Identify which cell holds the provided text, then report its (X, Y) central coordinate. 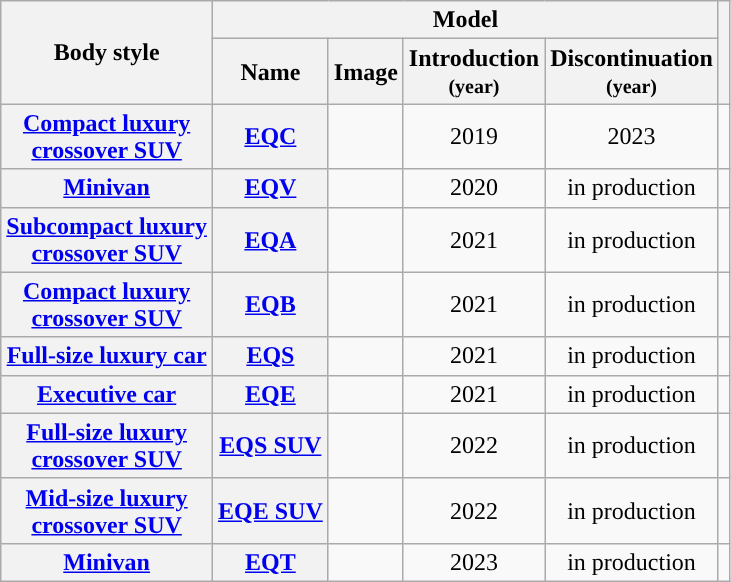
EQA (271, 240)
EQV (271, 188)
Mid-size luxurycrossover SUV (107, 510)
2020 (474, 188)
Full-size luxurycrossover SUV (107, 446)
EQC (271, 136)
EQE (271, 394)
Model (466, 20)
EQE SUV (271, 510)
Discontinuation(year) (632, 72)
EQB (271, 304)
Executive car (107, 394)
EQS (271, 356)
Full-size luxury car (107, 356)
Subcompact luxurycrossover SUV (107, 240)
EQT (271, 562)
Image (366, 72)
Name (271, 72)
Introduction(year) (474, 72)
Body style (107, 52)
EQS SUV (271, 446)
2019 (474, 136)
